Provide the (x, y) coordinate of the cell's center where the given text is located.  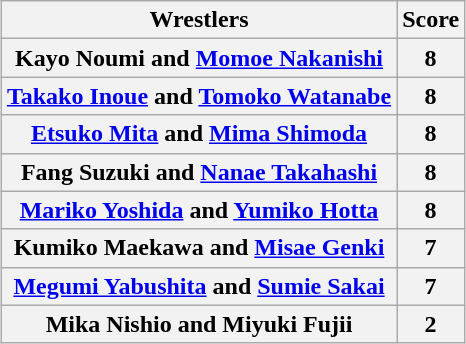
Takako Inoue and Tomoko Watanabe (198, 96)
Score (431, 20)
Megumi Yabushita and Sumie Sakai (198, 286)
Kayo Noumi and Momoe Nakanishi (198, 58)
Mariko Yoshida and Yumiko Hotta (198, 210)
Etsuko Mita and Mima Shimoda (198, 134)
Fang Suzuki and Nanae Takahashi (198, 172)
Wrestlers (198, 20)
Mika Nishio and Miyuki Fujii (198, 324)
2 (431, 324)
Kumiko Maekawa and Misae Genki (198, 248)
